Provide the [X, Y] coordinate of the cell's center where the given text is located.  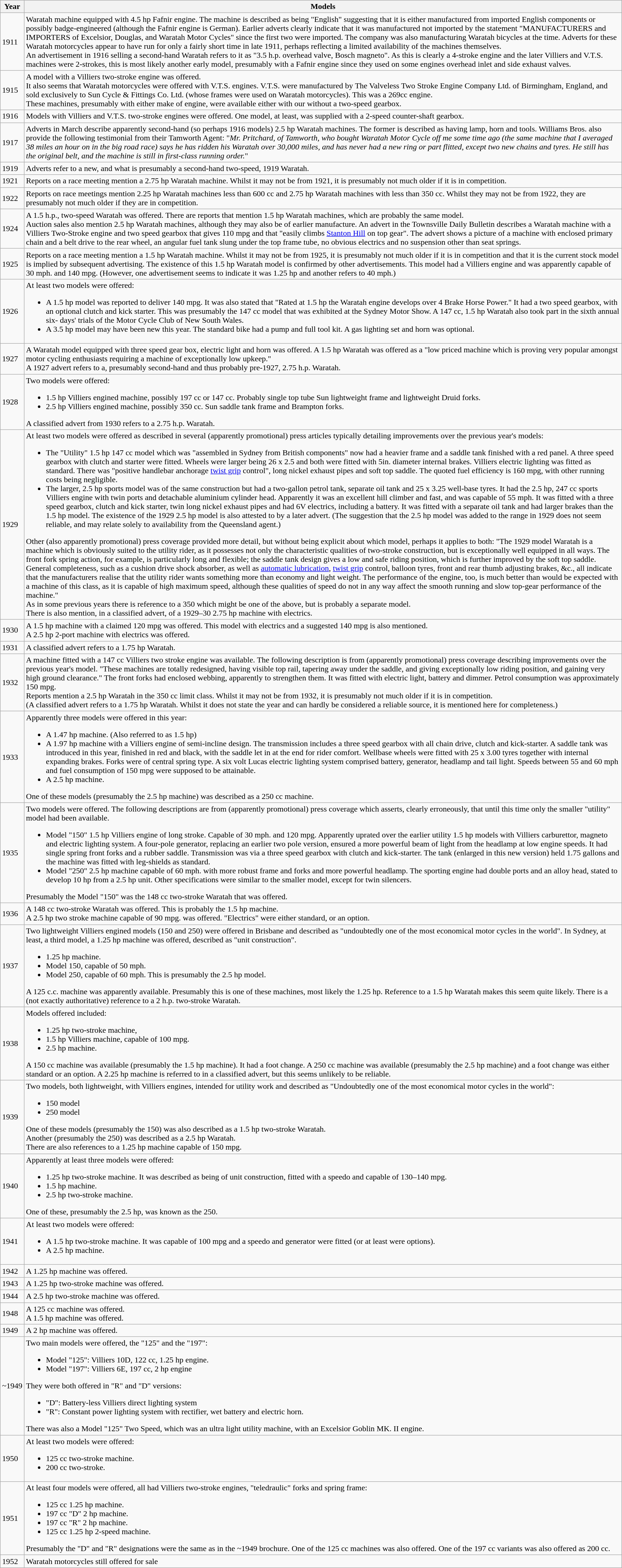
1943 [12, 1283]
1951 [12, 1518]
1925 [12, 264]
1924 [12, 228]
1942 [12, 1271]
A 1.25 hp machine was offered. [323, 1271]
1933 [12, 757]
1929 [12, 525]
Models [323, 7]
1932 [12, 683]
1940 [12, 1186]
1921 [12, 181]
1915 [12, 90]
1938 [12, 1043]
1939 [12, 1117]
1911 [12, 42]
Waratah motorcycles still offered for sale [323, 1561]
A classified advert refers to a 1.75 hp Waratah. [323, 648]
1944 [12, 1296]
1931 [12, 648]
1952 [12, 1561]
At least two models were offered:125 cc two-stroke machine.200 cc two-stroke. [323, 1458]
1949 [12, 1331]
A 2.5 hp two-stroke machine was offered. [323, 1296]
A 1.25 hp two-stroke machine was offered. [323, 1283]
1919 [12, 168]
1950 [12, 1458]
1935 [12, 853]
1937 [12, 966]
1948 [12, 1313]
Year [12, 7]
Reports on a race meeting mention a 2.75 hp Waratah machine. Whilst it may not be from 1921, it is presumably not much older if it is in competition. [323, 181]
1941 [12, 1241]
A 125 cc machine was offered.A 1.5 hp machine was offered. [323, 1313]
1926 [12, 311]
1930 [12, 630]
1916 [12, 116]
Adverts refer to a new, and what is presumably a second-hand two-speed, 1919 Waratah. [323, 168]
1936 [12, 914]
1917 [12, 142]
~1949 [12, 1386]
1922 [12, 198]
Models with Villiers and V.T.S. two-stroke engines were offered. One model, at least, was supplied with a 2-speed counter-shaft gearbox. [323, 116]
1928 [12, 402]
A 2 hp machine was offered. [323, 1331]
1927 [12, 359]
